Scan for the cell matching the given text and deliver its [x, y] coordinate at center. 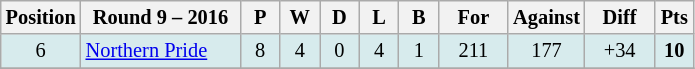
B [419, 17]
10 [674, 51]
Northern Pride [161, 51]
Pts [674, 17]
Round 9 – 2016 [161, 17]
+34 [620, 51]
Against [546, 17]
For [474, 17]
211 [474, 51]
Diff [620, 17]
1 [419, 51]
L [379, 17]
6 [41, 51]
P [260, 17]
177 [546, 51]
D [340, 17]
W [300, 17]
Position [41, 17]
0 [340, 51]
8 [260, 51]
